Identify which cell holds the provided text, then report its [X, Y] central coordinate. 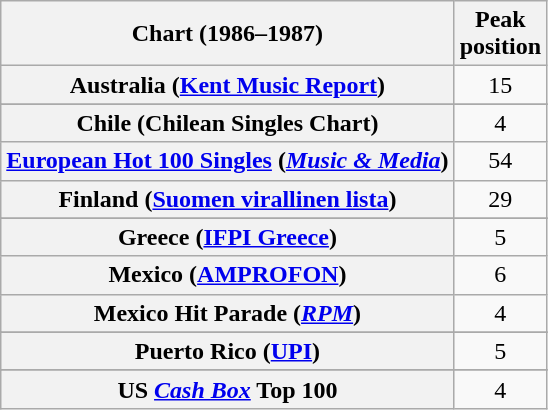
Mexico Hit Parade (RPM) [228, 313]
Greece (IFPI Greece) [228, 237]
54 [500, 161]
29 [500, 199]
US Cash Box Top 100 [228, 389]
Australia (Kent Music Report) [228, 85]
Puerto Rico (UPI) [228, 351]
Chart (1986–1987) [228, 34]
Peakposition [500, 34]
6 [500, 275]
Chile (Chilean Singles Chart) [228, 123]
Finland (Suomen virallinen lista) [228, 199]
Mexico (AMPROFON) [228, 275]
15 [500, 85]
European Hot 100 Singles (Music & Media) [228, 161]
